Capture the cell that displays the provided text and extract its (x, y) central coordinate. 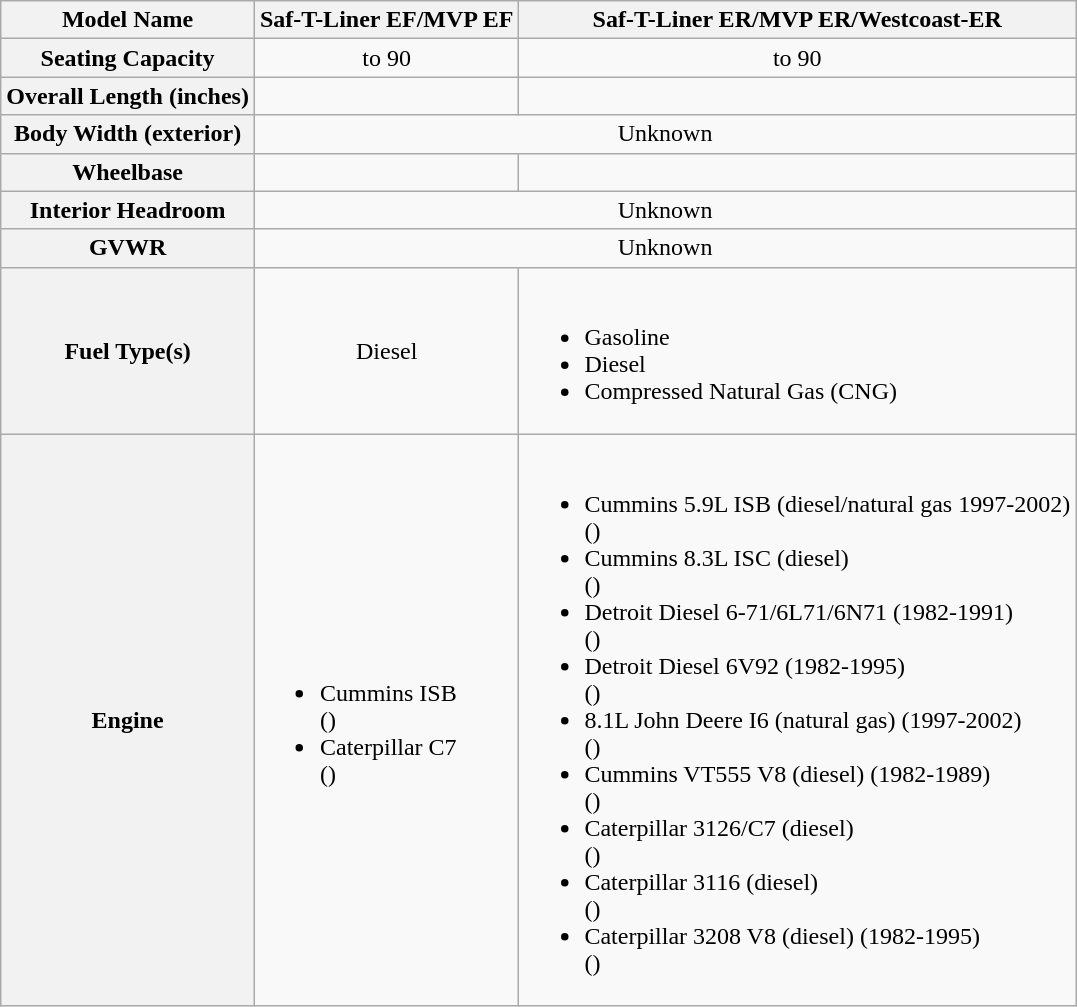
GVWR (128, 248)
Diesel (386, 350)
Seating Capacity (128, 58)
Cummins ISB()Caterpillar C7() (386, 720)
Overall Length (inches) (128, 96)
Model Name (128, 20)
Saf-T-Liner EF/MVP EF (386, 20)
Wheelbase (128, 172)
Interior Headroom (128, 210)
GasolineDieselCompressed Natural Gas (CNG) (798, 350)
Fuel Type(s) (128, 350)
Body Width (exterior) (128, 134)
Engine (128, 720)
Saf-T-Liner ER/MVP ER/Westcoast-ER (798, 20)
